Locate the cell with the specified text and output its [X, Y] center coordinate. 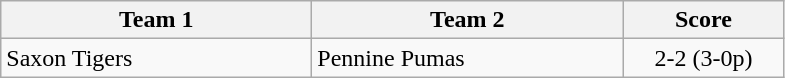
Saxon Tigers [156, 58]
Team 2 [468, 20]
Team 1 [156, 20]
Pennine Pumas [468, 58]
Score [704, 20]
2-2 (3-0p) [704, 58]
